Extract the [X, Y] coordinate from the center of the cell holding the provided text.  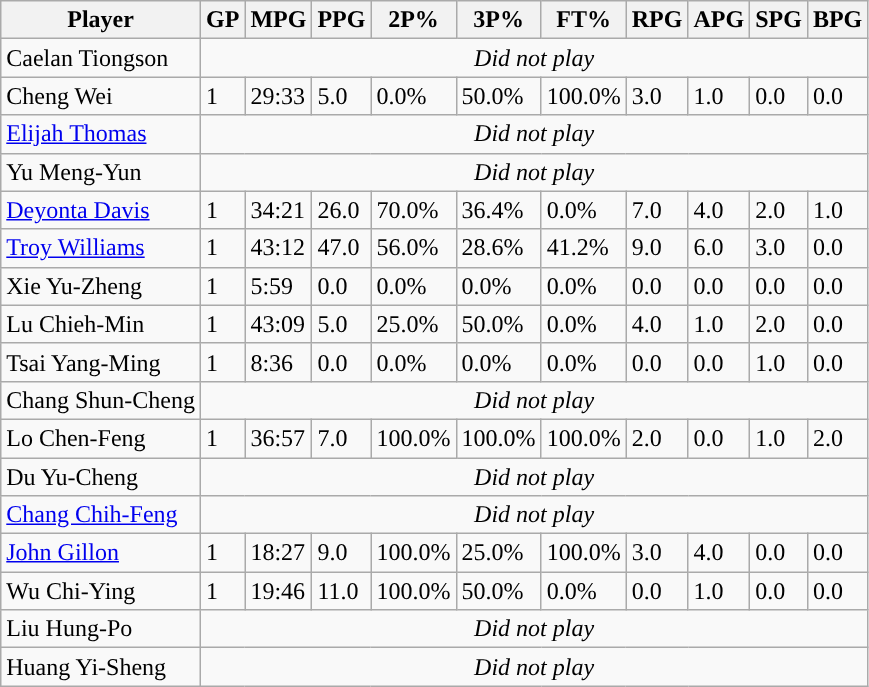
Chang Shun-Cheng [101, 400]
John Gillon [101, 553]
36:57 [278, 438]
Caelan Tiongson [101, 58]
43:12 [278, 248]
Du Yu-Cheng [101, 477]
6.0 [719, 248]
GP [222, 20]
36.4% [498, 210]
Player [101, 20]
19:46 [278, 591]
5:59 [278, 286]
FT% [584, 20]
Elijah Thomas [101, 134]
3P% [498, 20]
34:21 [278, 210]
43:09 [278, 324]
Wu Chi-Ying [101, 591]
70.0% [414, 210]
Huang Yi-Sheng [101, 667]
Chang Chih-Feng [101, 515]
Tsai Yang-Ming [101, 362]
11.0 [342, 591]
Lo Chen-Feng [101, 438]
26.0 [342, 210]
Liu Hung-Po [101, 629]
Deyonta Davis [101, 210]
Cheng Wei [101, 96]
56.0% [414, 248]
18:27 [278, 553]
28.6% [498, 248]
Yu Meng-Yun [101, 172]
2P% [414, 20]
BPG [837, 20]
MPG [278, 20]
RPG [657, 20]
Troy Williams [101, 248]
47.0 [342, 248]
41.2% [584, 248]
8:36 [278, 362]
29:33 [278, 96]
Lu Chieh-Min [101, 324]
Xie Yu-Zheng [101, 286]
SPG [779, 20]
PPG [342, 20]
APG [719, 20]
